From the cell containing the given text, extract its center point as [x, y] coordinate. 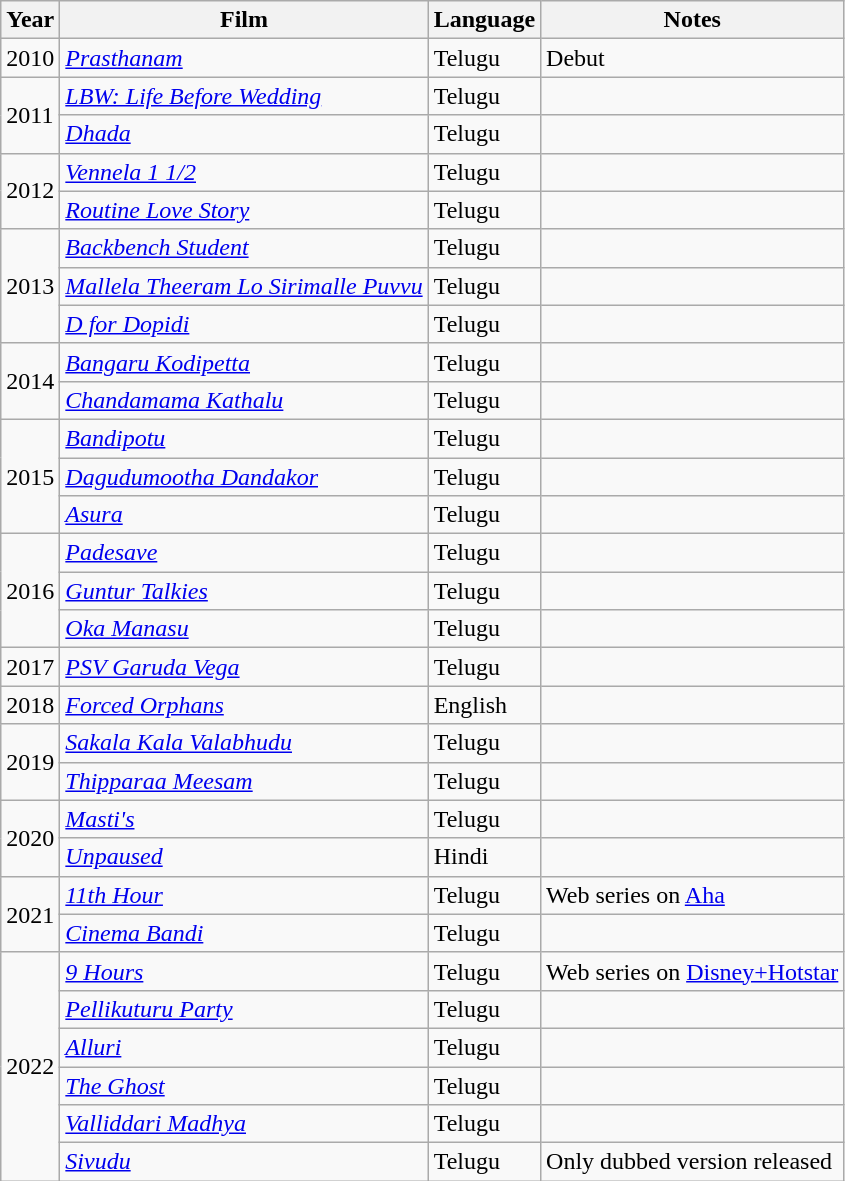
2017 [30, 667]
Debut [692, 58]
English [484, 705]
Hindi [484, 857]
Valliddari Madhya [244, 1124]
Thipparaa Meesam [244, 781]
2018 [30, 705]
11th Hour [244, 895]
2015 [30, 476]
Backbench Student [244, 248]
Film [244, 20]
2012 [30, 191]
2021 [30, 914]
Vennela 1 1/2 [244, 172]
2019 [30, 762]
Bandipotu [244, 438]
Sivudu [244, 1162]
Guntur Talkies [244, 591]
Padesave [244, 553]
Pellikuturu Party [244, 1009]
Bangaru Kodipetta [244, 362]
Notes [692, 20]
Asura [244, 515]
2013 [30, 286]
Alluri [244, 1047]
Language [484, 20]
Web series on Disney+Hotstar [692, 971]
Routine Love Story [244, 210]
D for Dopidi [244, 324]
Web series on Aha [692, 895]
2010 [30, 58]
2016 [30, 591]
9 Hours [244, 971]
Forced Orphans [244, 705]
Oka Manasu [244, 629]
Only dubbed version released [692, 1162]
The Ghost [244, 1085]
Sakala Kala Valabhudu [244, 743]
Dhada [244, 134]
2020 [30, 838]
2014 [30, 381]
2011 [30, 115]
LBW: Life Before Wedding [244, 96]
Chandamama Kathalu [244, 400]
Prasthanam [244, 58]
Mallela Theeram Lo Sirimalle Puvvu [244, 286]
PSV Garuda Vega [244, 667]
Year [30, 20]
Dagudumootha Dandakor [244, 477]
Cinema Bandi [244, 933]
Masti's [244, 819]
Unpaused [244, 857]
2022 [30, 1066]
